Return (x, y) of the center of cell containing provided text 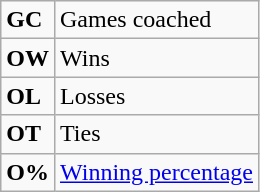
Games coached (156, 20)
Ties (156, 134)
GC (28, 20)
O% (28, 172)
Wins (156, 58)
Losses (156, 96)
OL (28, 96)
OW (28, 58)
Winning percentage (156, 172)
OT (28, 134)
